Scan for the cell matching the given text and deliver its [x, y] coordinate at center. 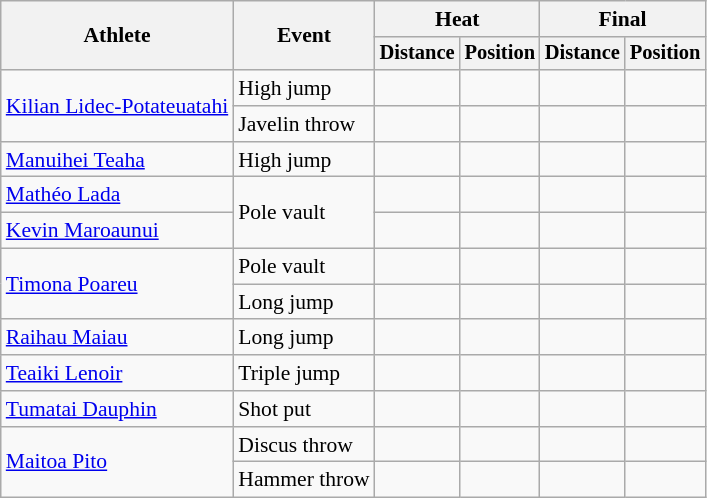
Manuihei Teaha [117, 160]
Timona Poareu [117, 284]
Maitoa Pito [117, 462]
Teaiki Lenoir [117, 373]
Event [304, 36]
Hammer throw [304, 480]
Kevin Maroaunui [117, 231]
Tumatai Dauphin [117, 409]
Heat [458, 19]
Javelin throw [304, 124]
Triple jump [304, 373]
Raihau Maiau [117, 338]
Kilian Lidec-Potateuatahi [117, 106]
Final [622, 19]
Shot put [304, 409]
Mathéo Lada [117, 195]
Athlete [117, 36]
Discus throw [304, 445]
